Search for the cell housing the specified text and yield its (X, Y) center coordinate. 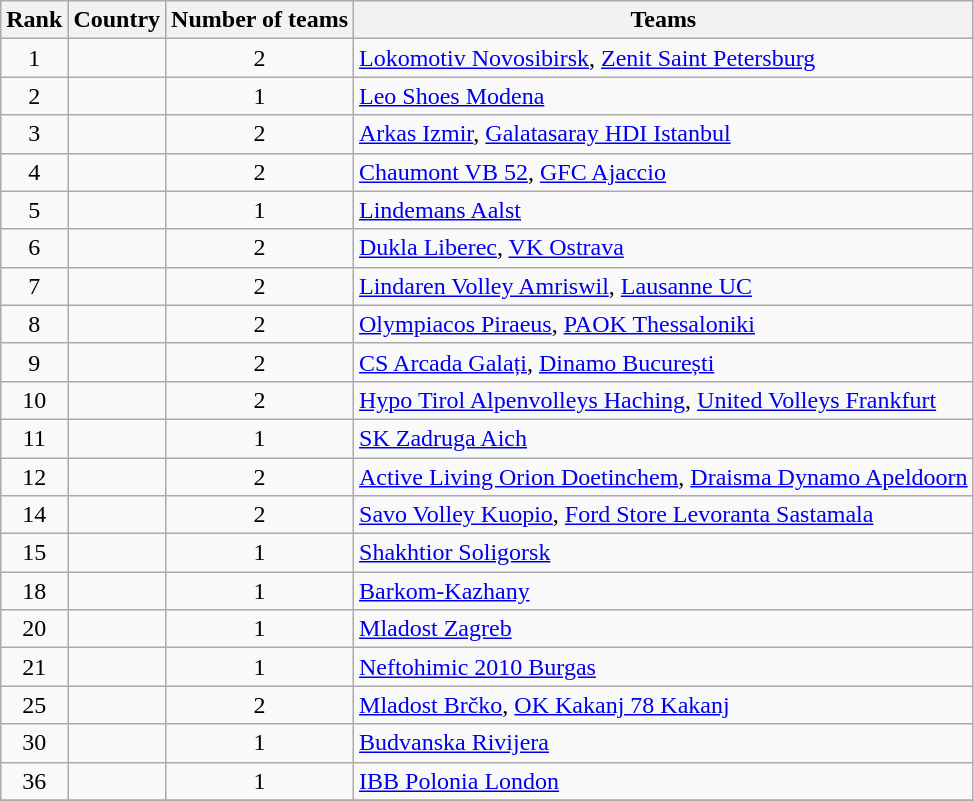
Country (117, 20)
Leo Shoes Modena (664, 96)
9 (34, 362)
Olympiacos Piraeus, PAOK Thessaloniki (664, 324)
Active Living Orion Doetinchem, Draisma Dynamo Apeldoorn (664, 477)
Hypo Tirol Alpenvolleys Haching, United Volleys Frankfurt (664, 400)
Savo Volley Kuopio, Ford Store Levoranta Sastamala (664, 515)
Budvanska Rivijera (664, 743)
Neftohimic 2010 Burgas (664, 667)
25 (34, 705)
15 (34, 553)
7 (34, 286)
11 (34, 438)
30 (34, 743)
20 (34, 629)
Mladost Zagreb (664, 629)
Shakhtior Soligorsk (664, 553)
Dukla Liberec, VK Ostrava (664, 248)
12 (34, 477)
Rank (34, 20)
SK Zadruga Aich (664, 438)
Arkas Izmir, Galatasaray HDI Istanbul (664, 134)
Lindemans Aalst (664, 210)
Lokomotiv Novosibirsk, Zenit Saint Petersburg (664, 58)
Barkom-Kazhany (664, 591)
Number of teams (260, 20)
8 (34, 324)
Lindaren Volley Amriswil, Lausanne UC (664, 286)
18 (34, 591)
IBB Polonia London (664, 781)
14 (34, 515)
36 (34, 781)
Teams (664, 20)
3 (34, 134)
10 (34, 400)
21 (34, 667)
Mladost Brčko, OK Kakanj 78 Kakanj (664, 705)
5 (34, 210)
Chaumont VB 52, GFC Ajaccio (664, 172)
6 (34, 248)
CS Arcada Galați, Dinamo București (664, 362)
4 (34, 172)
